Pinpoint the cell where the given text exists, returning its [X, Y] midpoint coordinate. 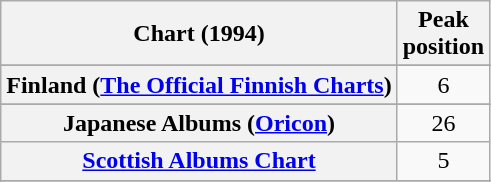
5 [443, 161]
6 [443, 85]
Peakposition [443, 34]
Chart (1994) [199, 34]
26 [443, 123]
Scottish Albums Chart [199, 161]
Japanese Albums (Oricon) [199, 123]
Finland (The Official Finnish Charts) [199, 85]
